Search for the cell housing the specified text and yield its (x, y) center coordinate. 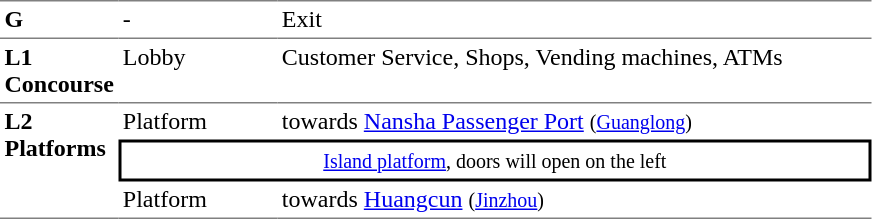
Exit (574, 19)
G (59, 19)
Island platform, doors will open on the left (494, 161)
Customer Service, Shops, Vending machines, ATMs (574, 71)
towards Nansha Passenger Port (Guanglong) (574, 122)
Lobby (198, 71)
Platform (198, 122)
- (198, 19)
L1Concourse (59, 71)
